For the text-containing cell, return its midpoint in [X, Y] coordinate format. 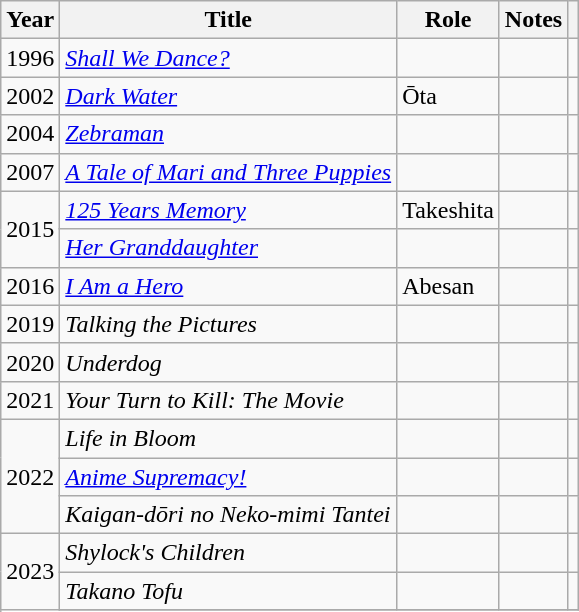
2023 [30, 572]
Year [30, 20]
125 Years Memory [228, 210]
2015 [30, 229]
Role [448, 20]
Dark Water [228, 96]
Zebraman [228, 134]
2004 [30, 134]
Takeshita [448, 210]
Ōta [448, 96]
2007 [30, 172]
1996 [30, 58]
Kaigan-dōri no Neko-mimi Tantei [228, 515]
Notes [533, 20]
Talking the Pictures [228, 324]
Your Turn to Kill: The Movie [228, 400]
2002 [30, 96]
2021 [30, 400]
Life in Bloom [228, 438]
2020 [30, 362]
Title [228, 20]
2019 [30, 324]
2016 [30, 286]
Anime Supremacy! [228, 477]
Underdog [228, 362]
Shall We Dance? [228, 58]
Takano Tofu [228, 591]
Her Granddaughter [228, 248]
I Am a Hero [228, 286]
Abesan [448, 286]
Shylock's Children [228, 553]
2022 [30, 476]
A Tale of Mari and Three Puppies [228, 172]
